Output the (x, y) coordinate of the center of the cell containing the given text.  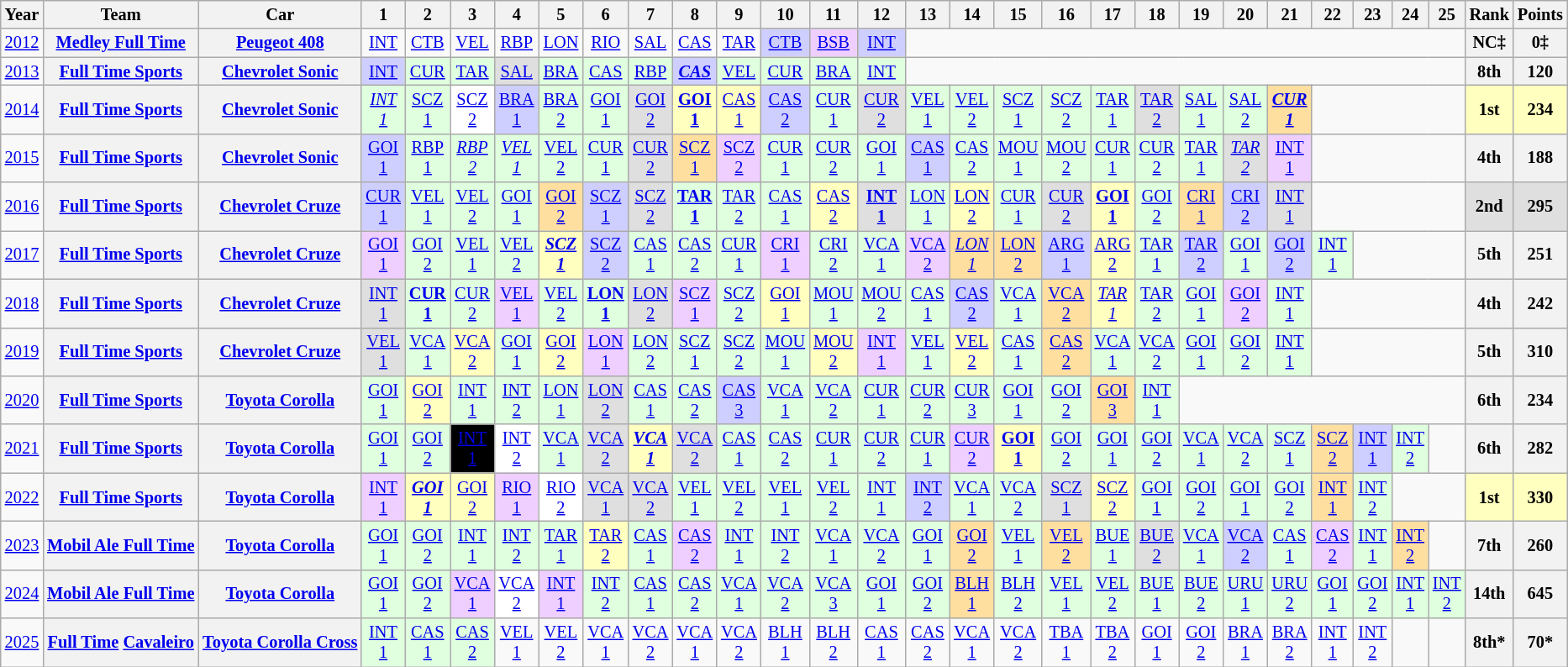
24 (1410, 14)
3 (472, 14)
8 (694, 14)
8th* (1489, 643)
18 (1156, 14)
23 (1372, 14)
4 (516, 14)
Year (22, 14)
CAS3 (739, 400)
251 (1540, 255)
21 (1289, 14)
10 (785, 14)
RIO1 (516, 497)
2020 (22, 400)
RIO (606, 43)
URU1 (1245, 594)
9 (739, 14)
2014 (22, 109)
2025 (22, 643)
2012 (22, 43)
2017 (22, 255)
6 (606, 14)
20 (1245, 14)
2021 (22, 449)
2nd (1489, 207)
17 (1113, 14)
SAL1 (1202, 109)
Rank (1489, 14)
BSB (834, 43)
22 (1333, 14)
12 (881, 14)
14 (971, 14)
URU2 (1289, 594)
RBP2 (472, 158)
0‡ (1540, 43)
2 (428, 14)
Points (1540, 14)
2019 (22, 352)
2015 (22, 158)
LON (561, 43)
ARG1 (1066, 255)
19 (1202, 14)
16 (1066, 14)
VCA3 (834, 594)
295 (1540, 207)
RBP1 (428, 158)
Peugeot 408 (280, 43)
1 (383, 14)
NC‡ (1489, 43)
2016 (22, 207)
Team (121, 14)
13 (928, 14)
2024 (22, 594)
120 (1540, 71)
282 (1540, 449)
TBA1 (1066, 643)
242 (1540, 303)
2013 (22, 71)
260 (1540, 545)
7 (650, 14)
645 (1540, 594)
2023 (22, 545)
25 (1447, 14)
Car (280, 14)
SAL2 (1245, 109)
11 (834, 14)
70* (1540, 643)
330 (1540, 497)
8th (1489, 71)
7th (1489, 545)
2018 (22, 303)
GOI3 (1113, 400)
CUR3 (971, 400)
2022 (22, 497)
14th (1489, 594)
Full Time Cavaleiro (121, 643)
5 (561, 14)
15 (1018, 14)
Toyota Corolla Cross (280, 643)
Medley Full Time (121, 43)
310 (1540, 352)
188 (1540, 158)
RIO2 (561, 497)
ARG2 (1113, 255)
TBA2 (1113, 643)
